Identify which cell holds the provided text, then report its [x, y] central coordinate. 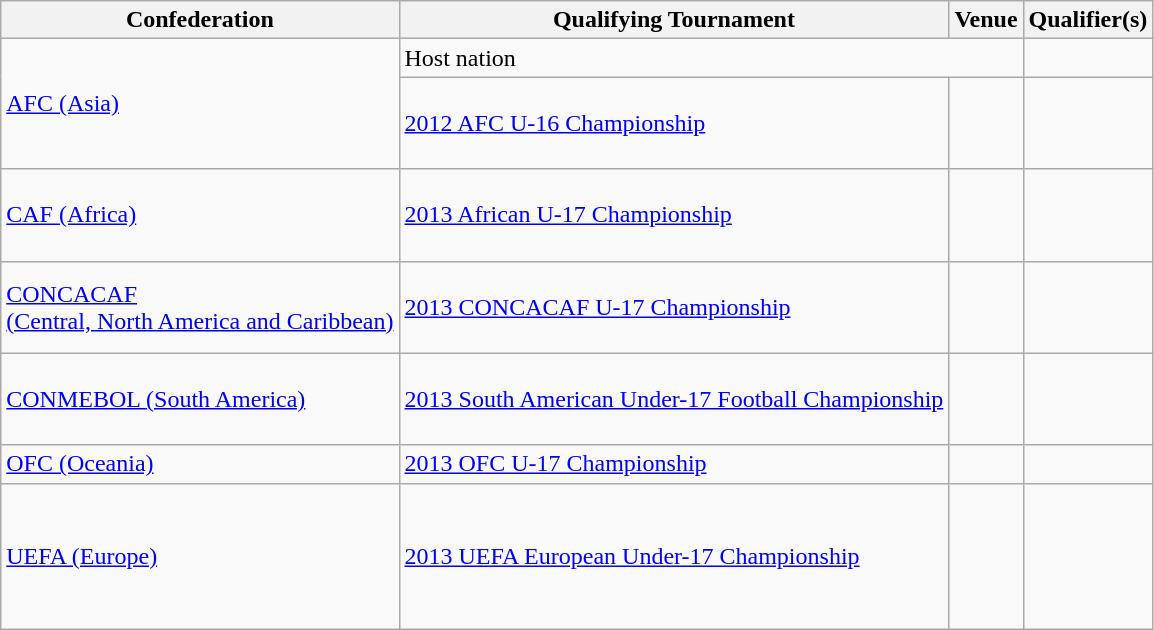
2013 UEFA European Under-17 Championship [674, 556]
AFC (Asia) [200, 104]
2013 CONCACAF U-17 Championship [674, 307]
2013 OFC U-17 Championship [674, 464]
CONCACAF (Central, North America and Caribbean) [200, 307]
CAF (Africa) [200, 215]
UEFA (Europe) [200, 556]
Host nation [711, 58]
2013 South American Under-17 Football Championship [674, 399]
Qualifier(s) [1088, 20]
Qualifying Tournament [674, 20]
Venue [986, 20]
OFC (Oceania) [200, 464]
CONMEBOL (South America) [200, 399]
2013 African U-17 Championship [674, 215]
Confederation [200, 20]
2012 AFC U-16 Championship [674, 123]
